Locate the cell with the specified text and output its [x, y] center coordinate. 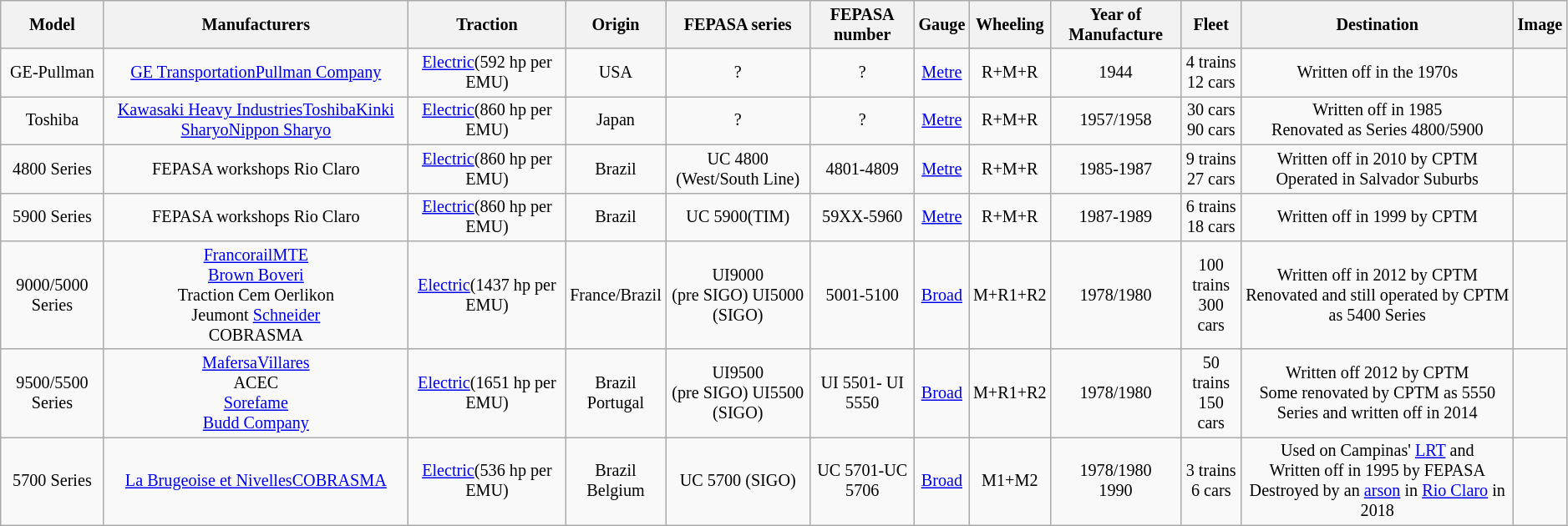
UC 4800 (West/South Line) [738, 169]
Written off in 1985Renovated as Series 4800/5900 [1378, 121]
1985-1987 [1115, 169]
4800 Series [52, 169]
6 trains18 cars [1211, 217]
5001-5100 [862, 296]
M1+M2 [1009, 482]
BrazilBelgium [615, 482]
Written off in the 1970s [1378, 73]
FEPASA number [862, 25]
1978/19801990 [1115, 482]
Electric(592 hp per EMU) [488, 73]
BrazilPortugal [615, 394]
Year of Manufacture [1115, 25]
4 trains12 cars [1211, 73]
Written off in 2010 by CPTMOperated in Salvador Suburbs [1378, 169]
UI9500(pre SIGO) UI5500 (SIGO) [738, 394]
50 trains150 cars [1211, 394]
Origin [615, 25]
France/Brazil [615, 296]
Written off in 1999 by CPTM [1378, 217]
9500/5500 Series [52, 394]
Electric(1651 hp per EMU) [488, 394]
Written off 2012 by CPTMSome renovated by CPTM as 5550 Series and written off in 2014 [1378, 394]
Manufacturers [256, 25]
9 trains27 cars [1211, 169]
UI9000(pre SIGO) UI5000 (SIGO) [738, 296]
30 cars90 cars [1211, 121]
1957/1958 [1115, 121]
Gauge [942, 25]
Fleet [1211, 25]
Traction [488, 25]
Destination [1378, 25]
Kawasaki Heavy IndustriesToshibaKinki SharyoNippon Sharyo [256, 121]
UI 5501- UI 5550 [862, 394]
4801-4809 [862, 169]
FrancorailMTEBrown BoveriTraction Cem OerlikonJeumont SchneiderCOBRASMA [256, 296]
Written off in 2012 by CPTMRenovated and still operated by CPTM as 5400 Series [1378, 296]
5700 Series [52, 482]
Toshiba [52, 121]
UC 5700 (SIGO) [738, 482]
UC 5701-UC 5706 [862, 482]
UC 5900(TIM) [738, 217]
GE-Pullman [52, 73]
Japan [615, 121]
59XX-5960 [862, 217]
FEPASA series [738, 25]
USA [615, 73]
1987-1989 [1115, 217]
Image [1540, 25]
Wheeling [1009, 25]
5900 Series [52, 217]
1944 [1115, 73]
Used on Campinas' LRT andWritten off in 1995 by FEPASADestroyed by an arson in Rio Claro in 2018 [1378, 482]
100 trains300 cars [1211, 296]
MafersaVillaresACECSorefameBudd Company [256, 394]
La Brugeoise et NivellesCOBRASMA [256, 482]
3 trains6 cars [1211, 482]
GE TransportationPullman Company [256, 73]
Electric(536 hp per EMU) [488, 482]
9000/5000 Series [52, 296]
Electric(1437 hp per EMU) [488, 296]
Model [52, 25]
